Pinpoint the cell where the given text exists, returning its (x, y) midpoint coordinate. 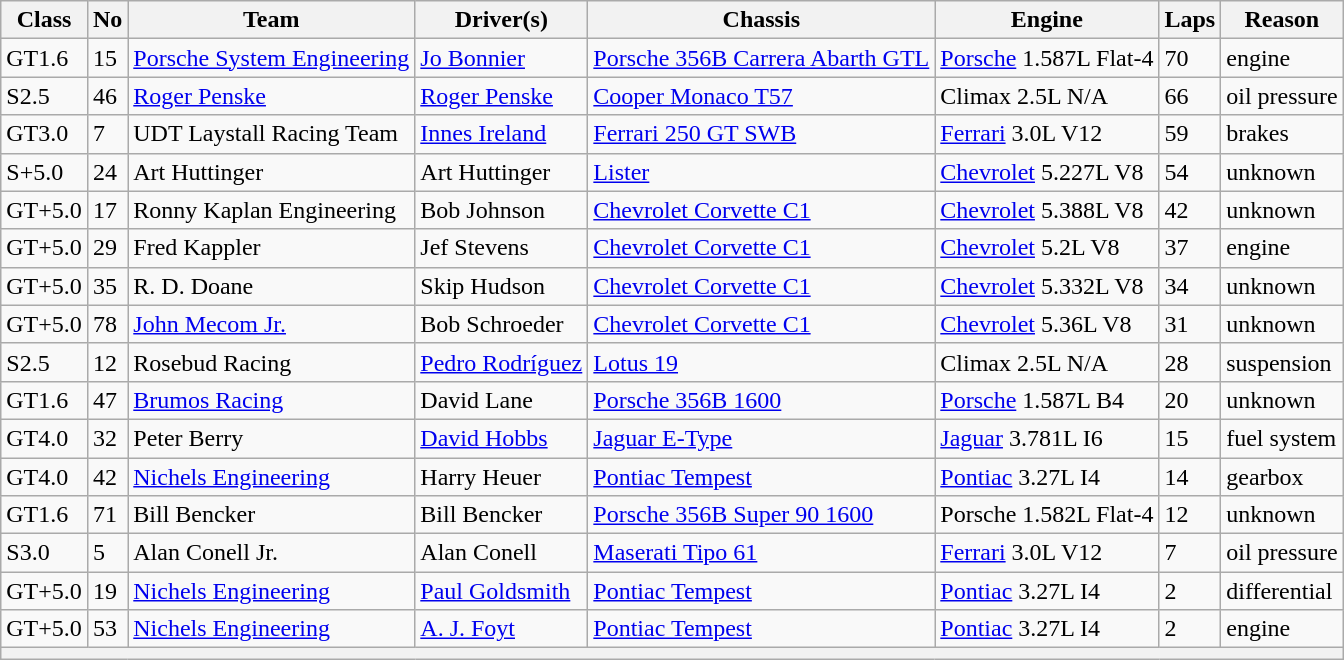
Bob Schroeder (502, 324)
20 (1190, 400)
Porsche 1.582L Flat-4 (1047, 515)
Chevrolet 5.227L V8 (1047, 172)
47 (107, 400)
S+5.0 (44, 172)
Jo Bonnier (502, 58)
78 (107, 324)
28 (1190, 362)
Peter Berry (272, 438)
17 (107, 210)
59 (1190, 134)
Innes Ireland (502, 134)
R. D. Doane (272, 286)
Reason (1282, 20)
Maserati Tipo 61 (762, 553)
37 (1190, 248)
Chevrolet 5.36L V8 (1047, 324)
Driver(s) (502, 20)
Bob Johnson (502, 210)
54 (1190, 172)
David Lane (502, 400)
Porsche 356B 1600 (762, 400)
53 (107, 629)
24 (107, 172)
Porsche System Engineering (272, 58)
Chassis (762, 20)
46 (107, 96)
Brumos Racing (272, 400)
Jef Stevens (502, 248)
Jaguar E-Type (762, 438)
Paul Goldsmith (502, 591)
suspension (1282, 362)
19 (107, 591)
Porsche 356B Super 90 1600 (762, 515)
Ronny Kaplan Engineering (272, 210)
Porsche 1.587L Flat-4 (1047, 58)
Porsche 356B Carrera Abarth GTL (762, 58)
UDT Laystall Racing Team (272, 134)
Chevrolet 5.332L V8 (1047, 286)
Fred Kappler (272, 248)
14 (1190, 477)
Ferrari 250 GT SWB (762, 134)
Cooper Monaco T57 (762, 96)
Lister (762, 172)
Chevrolet 5.2L V8 (1047, 248)
29 (107, 248)
31 (1190, 324)
Laps (1190, 20)
A. J. Foyt (502, 629)
No (107, 20)
35 (107, 286)
Rosebud Racing (272, 362)
differential (1282, 591)
John Mecom Jr. (272, 324)
70 (1190, 58)
66 (1190, 96)
brakes (1282, 134)
fuel system (1282, 438)
Class (44, 20)
Alan Conell (502, 553)
71 (107, 515)
GT3.0 (44, 134)
Jaguar 3.781L I6 (1047, 438)
Lotus 19 (762, 362)
David Hobbs (502, 438)
32 (107, 438)
Porsche 1.587L B4 (1047, 400)
Skip Hudson (502, 286)
Chevrolet 5.388L V8 (1047, 210)
Alan Conell Jr. (272, 553)
S3.0 (44, 553)
Harry Heuer (502, 477)
34 (1190, 286)
5 (107, 553)
gearbox (1282, 477)
Engine (1047, 20)
Team (272, 20)
Pedro Rodríguez (502, 362)
